Search for the cell housing the specified text and yield its [X, Y] center coordinate. 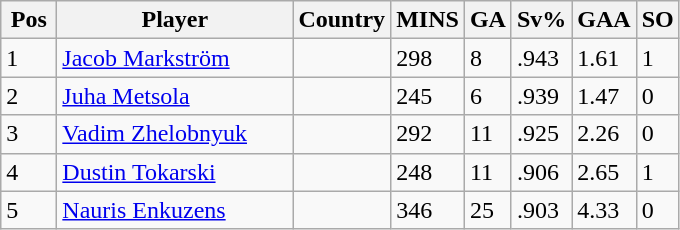
Vadim Zhelobnyuk [175, 134]
GA [488, 20]
298 [428, 58]
.925 [541, 134]
MINS [428, 20]
2 [29, 96]
Country [342, 20]
Juha Metsola [175, 96]
Dustin Tokarski [175, 172]
.943 [541, 58]
8 [488, 58]
Pos [29, 20]
1.47 [604, 96]
6 [488, 96]
.939 [541, 96]
5 [29, 210]
25 [488, 210]
SO [658, 20]
4.33 [604, 210]
4 [29, 172]
Sv% [541, 20]
248 [428, 172]
.903 [541, 210]
Jacob Markström [175, 58]
346 [428, 210]
292 [428, 134]
.906 [541, 172]
Nauris Enkuzens [175, 210]
245 [428, 96]
GAA [604, 20]
2.26 [604, 134]
Player [175, 20]
3 [29, 134]
1.61 [604, 58]
2.65 [604, 172]
